Return (X, Y) of the center of cell containing provided text 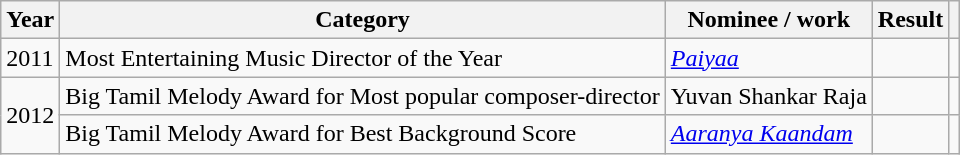
2012 (30, 115)
Big Tamil Melody Award for Most popular composer-director (362, 96)
Result (910, 20)
Big Tamil Melody Award for Best Background Score (362, 134)
2011 (30, 58)
Nominee / work (768, 20)
Paiyaa (768, 58)
Yuvan Shankar Raja (768, 96)
Category (362, 20)
Most Entertaining Music Director of the Year (362, 58)
Aaranya Kaandam (768, 134)
Year (30, 20)
